Locate the cell with the specified text and output its [X, Y] center coordinate. 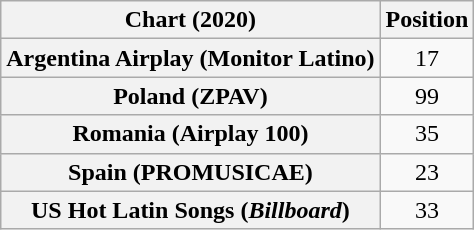
Position [427, 20]
US Hot Latin Songs (Billboard) [190, 210]
23 [427, 172]
35 [427, 134]
17 [427, 58]
Romania (Airplay 100) [190, 134]
Chart (2020) [190, 20]
Spain (PROMUSICAE) [190, 172]
33 [427, 210]
Argentina Airplay (Monitor Latino) [190, 58]
99 [427, 96]
Poland (ZPAV) [190, 96]
